From the cell containing the given text, extract its center point as [x, y] coordinate. 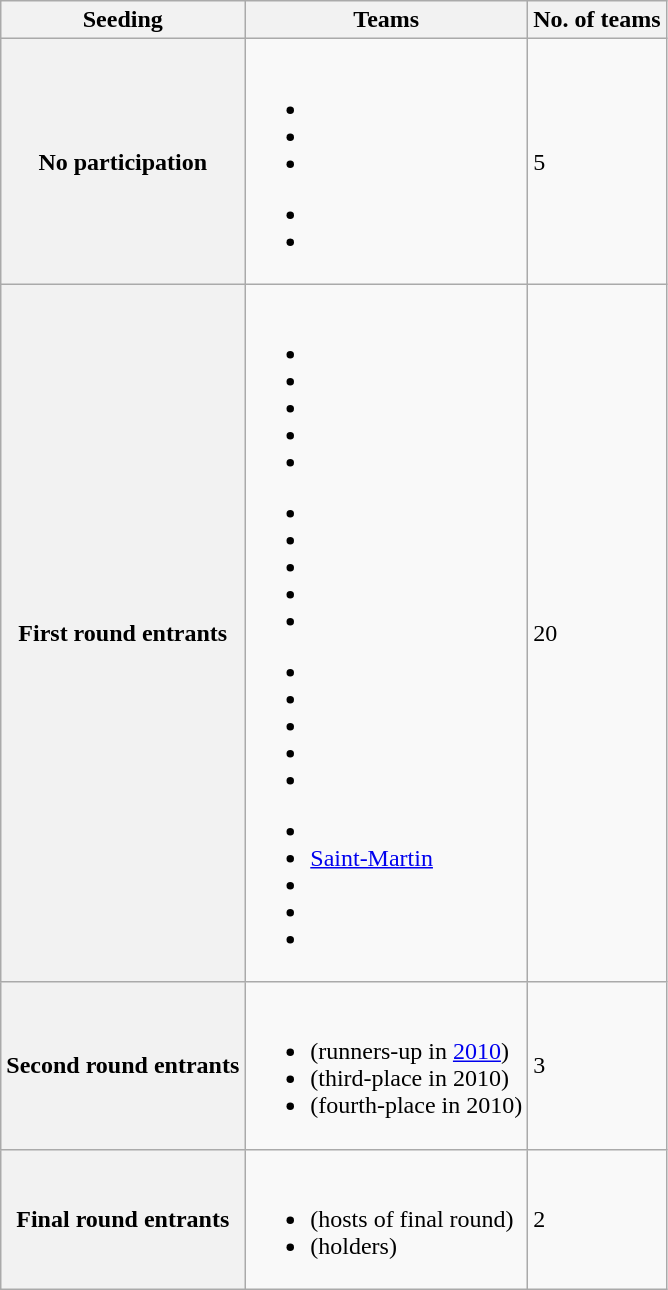
Final round entrants [123, 1219]
5 [597, 162]
Saint-Martin [386, 633]
No participation [123, 162]
(runners-up in 2010) (third-place in 2010) (fourth-place in 2010) [386, 1066]
First round entrants [123, 633]
3 [597, 1066]
Second round entrants [123, 1066]
Seeding [123, 20]
(hosts of final round) (holders) [386, 1219]
Teams [386, 20]
No. of teams [597, 20]
20 [597, 633]
2 [597, 1219]
